Output the [x, y] coordinate of the center of the cell containing the given text.  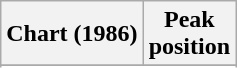
Chart (1986) [72, 34]
Peakposition [189, 34]
